Return (x, y) of the center of cell containing provided text 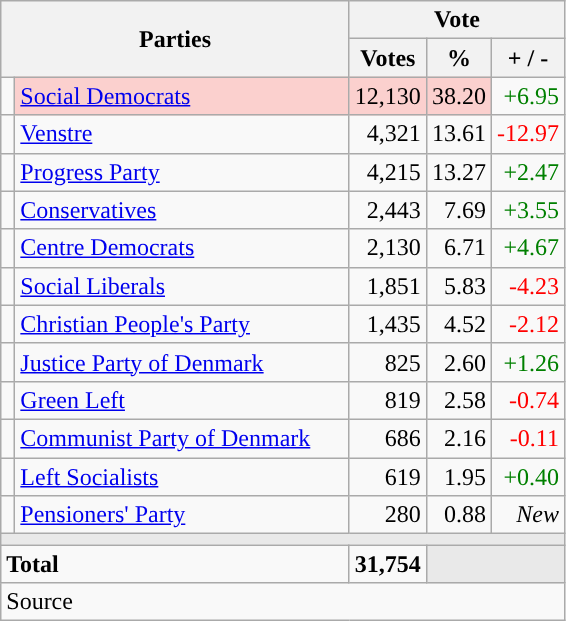
38.20 (458, 96)
Centre Democrats (182, 248)
% (458, 58)
Conservatives (182, 210)
+6.95 (528, 96)
+3.55 (528, 210)
Communist Party of Denmark (182, 438)
12,130 (388, 96)
2.16 (458, 438)
2,130 (388, 248)
-2.12 (528, 324)
+4.67 (528, 248)
2,443 (388, 210)
-0.11 (528, 438)
Vote (456, 20)
7.69 (458, 210)
2.60 (458, 362)
Green Left (182, 400)
Venstre (182, 134)
-0.74 (528, 400)
Social Liberals (182, 286)
825 (388, 362)
1,435 (388, 324)
Justice Party of Denmark (182, 362)
1.95 (458, 477)
-4.23 (528, 286)
4,321 (388, 134)
686 (388, 438)
Pensioners' Party (182, 515)
Left Socialists (182, 477)
31,754 (388, 564)
13.27 (458, 172)
Progress Party (182, 172)
5.83 (458, 286)
-12.97 (528, 134)
819 (388, 400)
Total (176, 564)
4.52 (458, 324)
Source (283, 602)
New (528, 515)
6.71 (458, 248)
4,215 (388, 172)
Votes (388, 58)
Parties (176, 39)
+ / - (528, 58)
619 (388, 477)
Christian People's Party (182, 324)
13.61 (458, 134)
Social Democrats (182, 96)
+2.47 (528, 172)
2.58 (458, 400)
+0.40 (528, 477)
0.88 (458, 515)
1,851 (388, 286)
+1.26 (528, 362)
280 (388, 515)
